Extract the [X, Y] coordinate from the center of the cell holding the provided text.  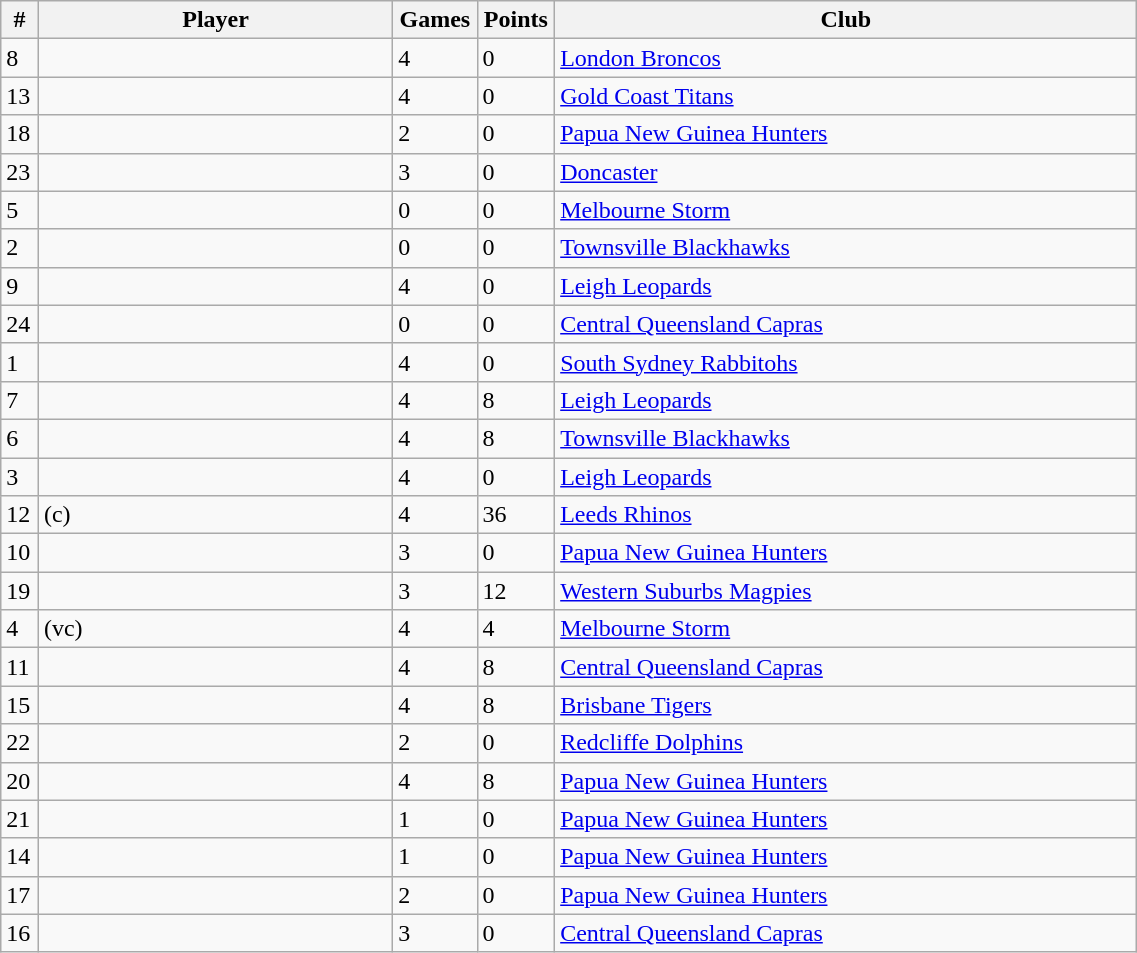
Leeds Rhinos [846, 515]
(c) [215, 515]
10 [20, 553]
Player [215, 20]
24 [20, 324]
23 [20, 172]
21 [20, 819]
22 [20, 743]
11 [20, 667]
Brisbane Tigers [846, 705]
17 [20, 895]
Gold Coast Titans [846, 96]
Games [435, 20]
London Broncos [846, 58]
36 [516, 515]
Western Suburbs Magpies [846, 591]
6 [20, 438]
7 [20, 400]
20 [20, 781]
Club [846, 20]
(vc) [215, 629]
South Sydney Rabbitohs [846, 362]
13 [20, 96]
# [20, 20]
16 [20, 933]
19 [20, 591]
15 [20, 705]
Doncaster [846, 172]
9 [20, 286]
18 [20, 134]
Points [516, 20]
14 [20, 857]
Redcliffe Dolphins [846, 743]
5 [20, 210]
